Output the (x, y) coordinate of the center of the cell containing the given text.  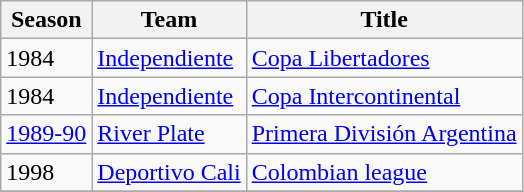
1998 (46, 172)
River Plate (169, 134)
Deportivo Cali (169, 172)
Team (169, 20)
Primera División Argentina (384, 134)
1989-90 (46, 134)
Season (46, 20)
Copa Libertadores (384, 58)
Title (384, 20)
Colombian league (384, 172)
Copa Intercontinental (384, 96)
